Return [X, Y] of the center of cell containing provided text 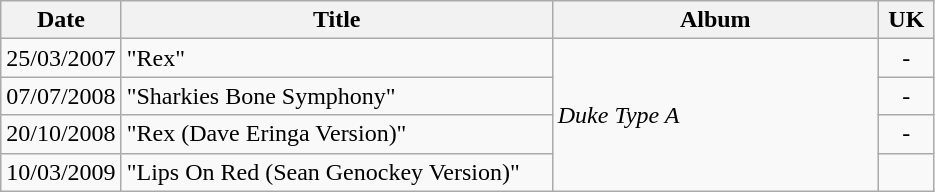
"Rex" [336, 58]
"Lips On Red (Sean Genockey Version)" [336, 172]
Duke Type A [715, 115]
Title [336, 20]
25/03/2007 [61, 58]
10/03/2009 [61, 172]
"Sharkies Bone Symphony" [336, 96]
Album [715, 20]
Date [61, 20]
"Rex (Dave Eringa Version)" [336, 134]
07/07/2008 [61, 96]
20/10/2008 [61, 134]
UK [906, 20]
